Pinpoint the cell where the given text exists, returning its (x, y) midpoint coordinate. 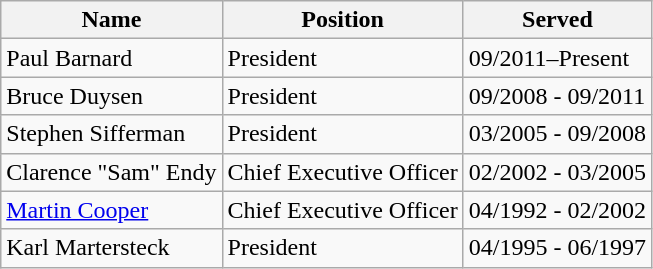
Clarence "Sam" Endy (112, 172)
Paul Barnard (112, 58)
Name (112, 20)
02/2002 - 03/2005 (557, 172)
Position (342, 20)
Bruce Duysen (112, 96)
Served (557, 20)
Stephen Sifferman (112, 134)
04/1995 - 06/1997 (557, 248)
04/1992 - 02/2002 (557, 210)
03/2005 - 09/2008 (557, 134)
Karl Martersteck (112, 248)
Martin Cooper (112, 210)
09/2011–Present (557, 58)
09/2008 - 09/2011 (557, 96)
